For the text-containing cell, return its midpoint in (X, Y) coordinate format. 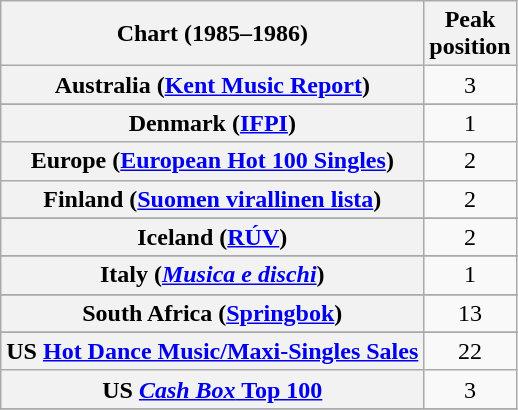
Denmark (IFPI) (212, 123)
22 (470, 351)
South Africa (Springbok) (212, 313)
Finland (Suomen virallinen lista) (212, 199)
Peakposition (470, 34)
Chart (1985–1986) (212, 34)
Australia (Kent Music Report) (212, 85)
Italy (Musica e dischi) (212, 275)
US Cash Box Top 100 (212, 389)
Iceland (RÚV) (212, 237)
Europe (European Hot 100 Singles) (212, 161)
13 (470, 313)
US Hot Dance Music/Maxi-Singles Sales (212, 351)
